Identify which cell holds the provided text, then report its (X, Y) central coordinate. 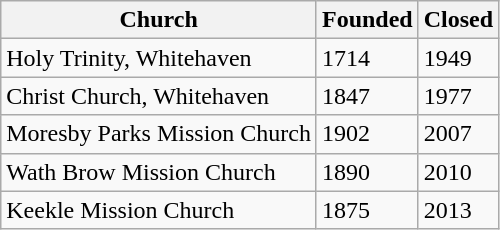
Keekle Mission Church (159, 210)
Moresby Parks Mission Church (159, 134)
1890 (367, 172)
1949 (458, 58)
Church (159, 20)
2007 (458, 134)
Wath Brow Mission Church (159, 172)
1875 (367, 210)
2010 (458, 172)
Holy Trinity, Whitehaven (159, 58)
2013 (458, 210)
1847 (367, 96)
Closed (458, 20)
Christ Church, Whitehaven (159, 96)
1977 (458, 96)
Founded (367, 20)
1902 (367, 134)
1714 (367, 58)
